Return the (X, Y) coordinate for the center point of the cell that contains the specified text.  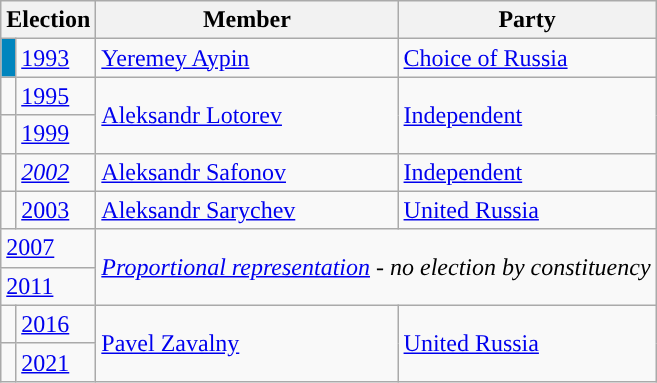
1993 (56, 58)
Choice of Russia (527, 58)
Member (247, 20)
Aleksandr Sarychev (247, 210)
1999 (56, 134)
Proportional representation - no election by constituency (376, 267)
Party (527, 20)
Aleksandr Lotorev (247, 115)
2016 (56, 324)
Election (48, 20)
Aleksandr Safonov (247, 172)
Yeremey Aypin (247, 58)
2021 (56, 362)
2002 (56, 172)
2003 (56, 210)
1995 (56, 96)
2011 (48, 286)
Pavel Zavalny (247, 343)
2007 (48, 248)
